Find where the given text appears and provide that cell's center as [x, y] coordinate. 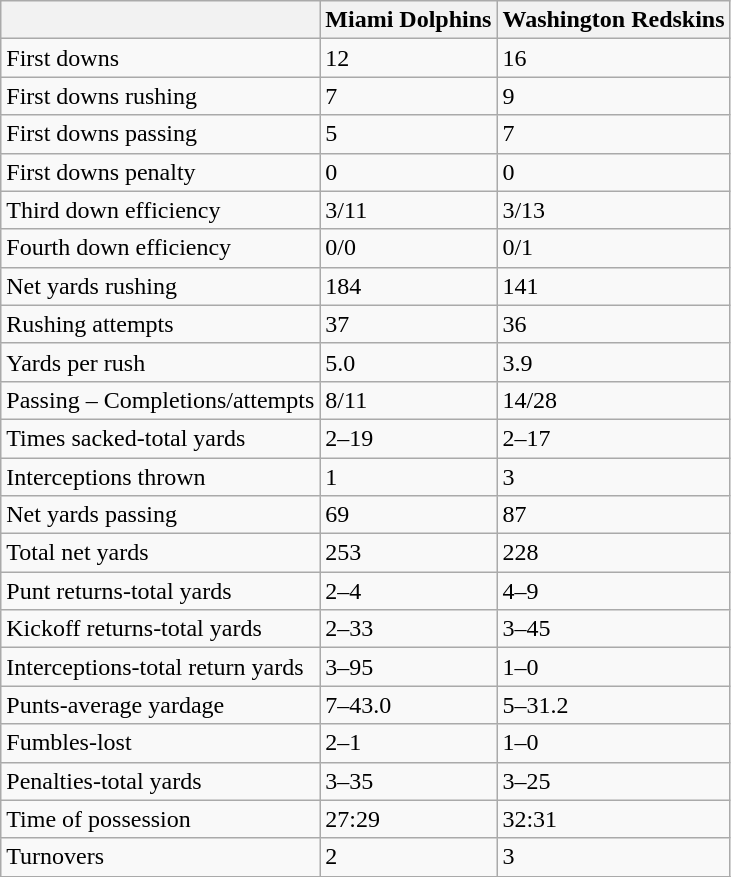
0/1 [614, 248]
1 [408, 477]
Time of possession [160, 819]
Total net yards [160, 553]
Yards per rush [160, 362]
Punts-average yardage [160, 705]
69 [408, 515]
Rushing attempts [160, 324]
Penalties-total yards [160, 781]
27:29 [408, 819]
3–95 [408, 667]
Turnovers [160, 857]
3/13 [614, 210]
3.9 [614, 362]
8/11 [408, 400]
Interceptions-total return yards [160, 667]
2–4 [408, 591]
4–9 [614, 591]
32:31 [614, 819]
5–31.2 [614, 705]
5.0 [408, 362]
3–45 [614, 629]
87 [614, 515]
141 [614, 286]
Net yards rushing [160, 286]
37 [408, 324]
Punt returns-total yards [160, 591]
First downs passing [160, 134]
3–25 [614, 781]
First downs rushing [160, 96]
Kickoff returns-total yards [160, 629]
Passing – Completions/attempts [160, 400]
Net yards passing [160, 515]
First downs [160, 58]
2–17 [614, 438]
Miami Dolphins [408, 20]
184 [408, 286]
Fumbles-lost [160, 743]
12 [408, 58]
Third down efficiency [160, 210]
253 [408, 553]
0/0 [408, 248]
Interceptions thrown [160, 477]
228 [614, 553]
Washington Redskins [614, 20]
Fourth down efficiency [160, 248]
2 [408, 857]
36 [614, 324]
2–19 [408, 438]
16 [614, 58]
Times sacked-total yards [160, 438]
3/11 [408, 210]
5 [408, 134]
3–35 [408, 781]
9 [614, 96]
14/28 [614, 400]
2–1 [408, 743]
First downs penalty [160, 172]
2–33 [408, 629]
7–43.0 [408, 705]
